Scan for the cell matching the given text and deliver its [x, y] coordinate at center. 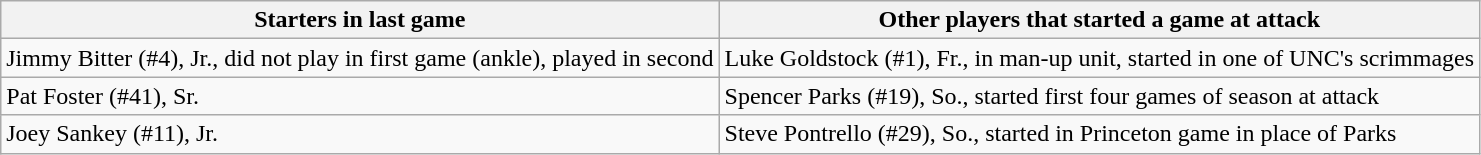
Other players that started a game at attack [1100, 20]
Pat Foster (#41), Sr. [360, 96]
Steve Pontrello (#29), So., started in Princeton game in place of Parks [1100, 134]
Luke Goldstock (#1), Fr., in man-up unit, started in one of UNC's scrimmages [1100, 58]
Starters in last game [360, 20]
Joey Sankey (#11), Jr. [360, 134]
Jimmy Bitter (#4), Jr., did not play in first game (ankle), played in second [360, 58]
Spencer Parks (#19), So., started first four games of season at attack [1100, 96]
